Locate the cell with the specified text and output its [X, Y] center coordinate. 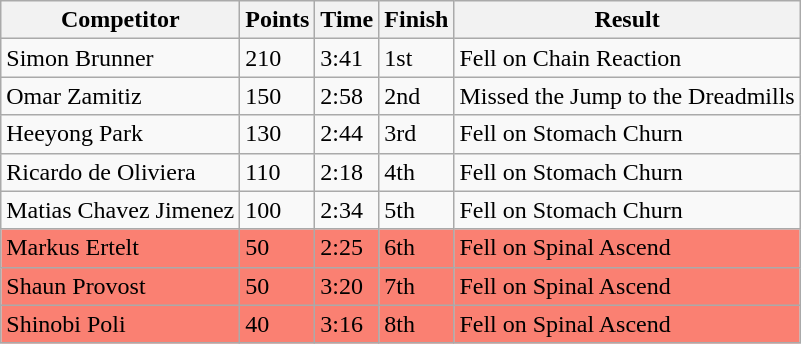
3:16 [347, 324]
Time [347, 20]
Matias Chavez Jimenez [120, 210]
8th [416, 324]
Shinobi Poli [120, 324]
Heeyong Park [120, 134]
Finish [416, 20]
6th [416, 248]
2:58 [347, 96]
Ricardo de Oliviera [120, 172]
5th [416, 210]
Markus Ertelt [120, 248]
150 [278, 96]
210 [278, 58]
Omar Zamitiz [120, 96]
3:41 [347, 58]
40 [278, 324]
3rd [416, 134]
2:34 [347, 210]
110 [278, 172]
4th [416, 172]
Competitor [120, 20]
7th [416, 286]
2:44 [347, 134]
3:20 [347, 286]
Points [278, 20]
1st [416, 58]
2:18 [347, 172]
130 [278, 134]
Fell on Chain Reaction [627, 58]
Result [627, 20]
2nd [416, 96]
Simon Brunner [120, 58]
Shaun Provost [120, 286]
2:25 [347, 248]
100 [278, 210]
Missed the Jump to the Dreadmills [627, 96]
